Locate the cell with the specified text and output its (X, Y) center coordinate. 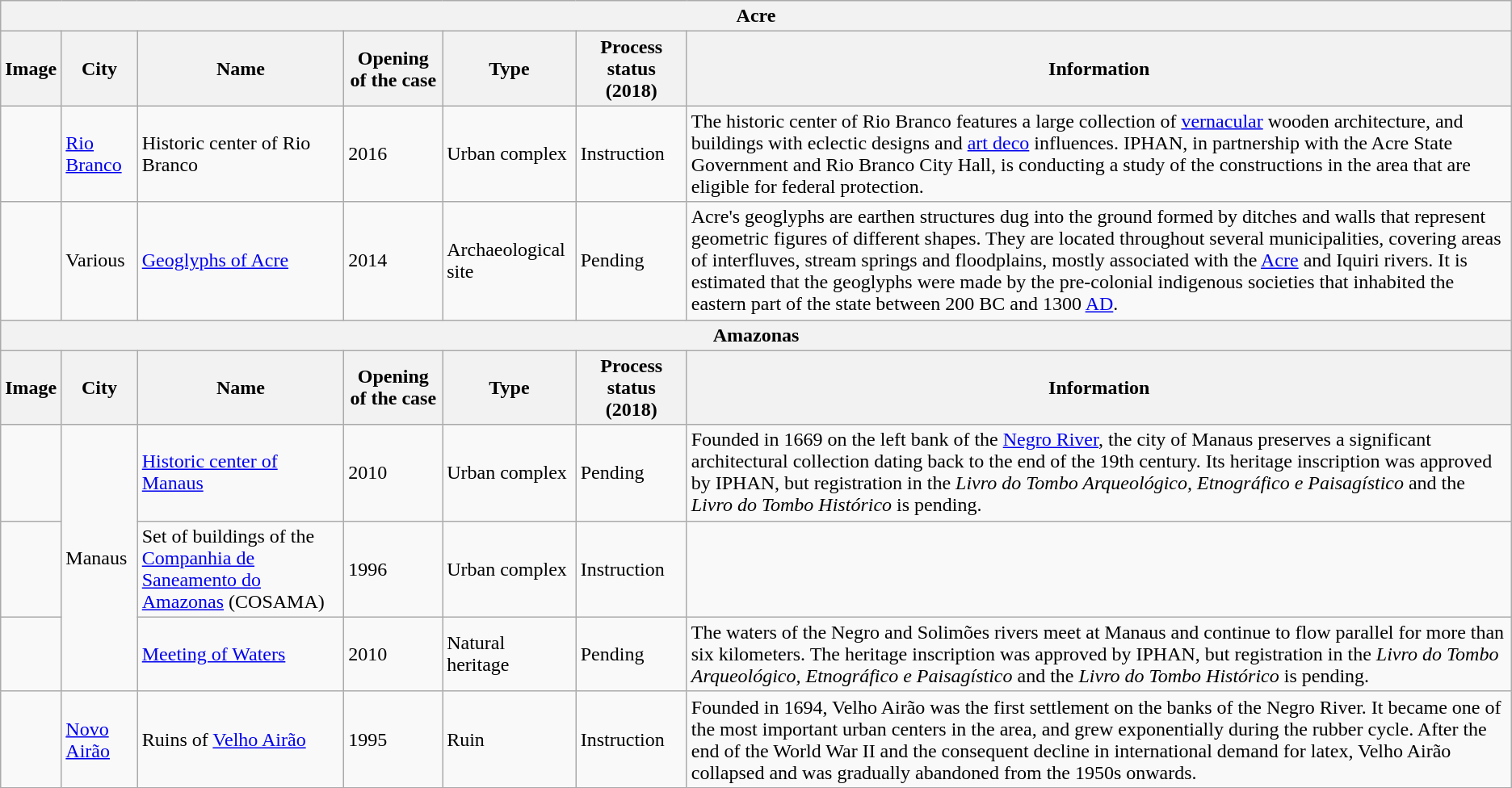
Archaeological site (510, 261)
Manaus (99, 558)
Novo Airão (99, 740)
2014 (393, 261)
Set of buildings of the Companhia de Saneamento do Amazonas (COSAMA) (241, 568)
Amazonas (756, 335)
Various (99, 261)
Natural heritage (510, 654)
Rio Branco (99, 153)
Ruin (510, 740)
1995 (393, 740)
1996 (393, 568)
Geoglyphs of Acre (241, 261)
Historic center of Rio Branco (241, 153)
2016 (393, 153)
Ruins of Velho Airão (241, 740)
Historic center of Manaus (241, 473)
Meeting of Waters (241, 654)
Acre (756, 16)
